Capture the cell that displays the provided text and extract its [X, Y] central coordinate. 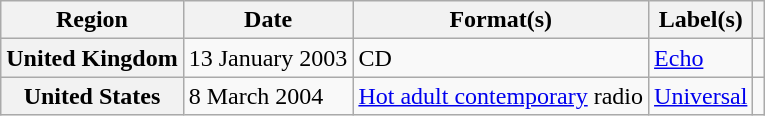
Universal [701, 96]
United States [92, 96]
Region [92, 20]
CD [501, 58]
Format(s) [501, 20]
8 March 2004 [268, 96]
13 January 2003 [268, 58]
United Kingdom [92, 58]
Date [268, 20]
Hot adult contemporary radio [501, 96]
Echo [701, 58]
Label(s) [701, 20]
